Provide the (x, y) coordinate of the cell's center where the given text is located.  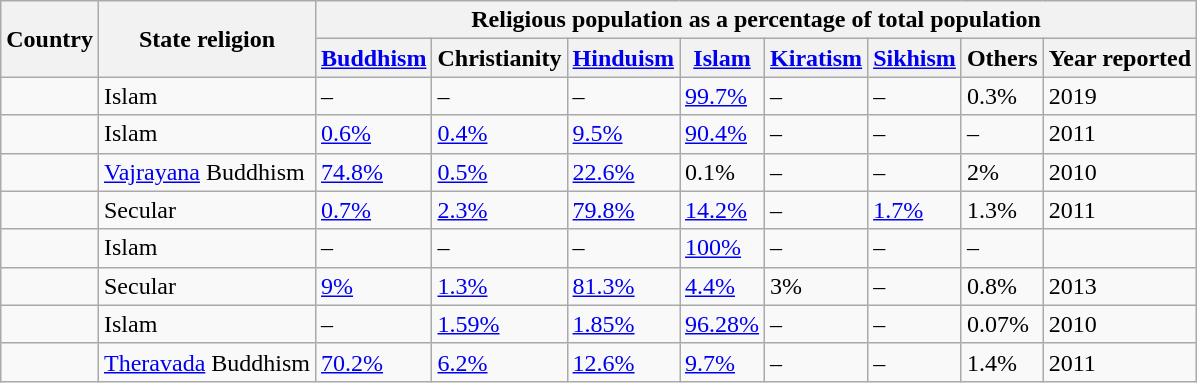
79.8% (623, 210)
1.85% (623, 324)
Theravada Buddhism (206, 362)
6.2% (500, 362)
0.3% (1002, 96)
0.1% (722, 172)
81.3% (623, 286)
Buddhism (374, 58)
0.5% (500, 172)
4.4% (722, 286)
99.7% (722, 96)
1.7% (915, 210)
1.59% (500, 324)
Year reported (1120, 58)
12.6% (623, 362)
Kiratism (816, 58)
0.8% (1002, 286)
Sikhism (915, 58)
70.2% (374, 362)
74.8% (374, 172)
22.6% (623, 172)
0.7% (374, 210)
0.6% (374, 134)
9.7% (722, 362)
96.28% (722, 324)
Country (50, 39)
2013 (1120, 286)
90.4% (722, 134)
100% (722, 248)
Religious population as a percentage of total population (756, 20)
2% (1002, 172)
2.3% (500, 210)
1.4% (1002, 362)
Hinduism (623, 58)
9% (374, 286)
14.2% (722, 210)
0.07% (1002, 324)
State religion (206, 39)
2019 (1120, 96)
Vajrayana Buddhism (206, 172)
Others (1002, 58)
Christianity (500, 58)
9.5% (623, 134)
3% (816, 286)
0.4% (500, 134)
